Capture the cell that displays the provided text and extract its [x, y] central coordinate. 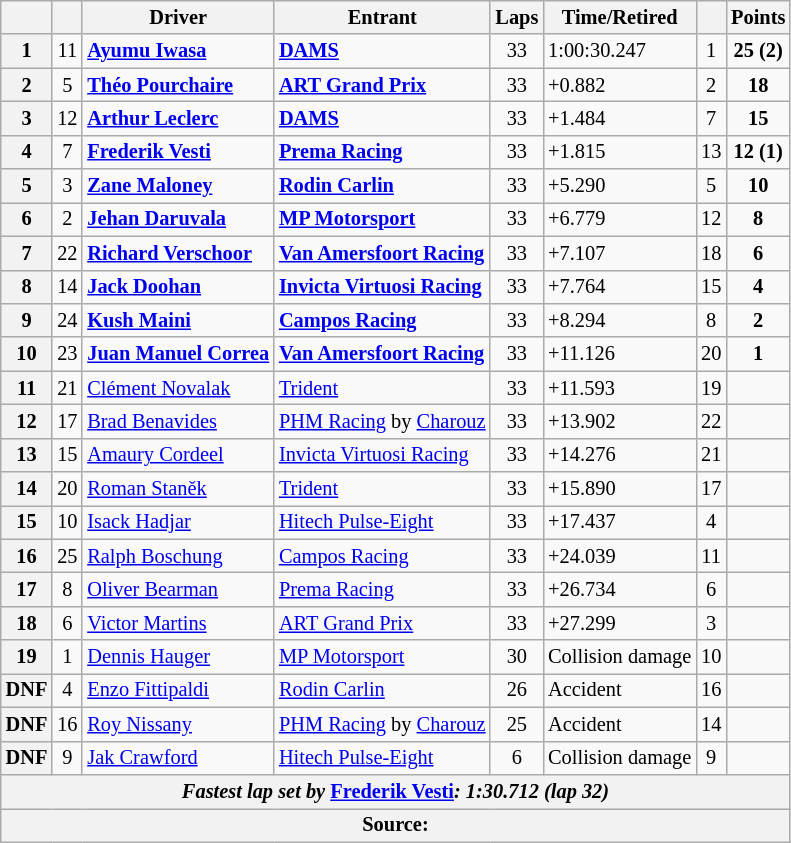
30 [516, 657]
12 (1) [758, 152]
Clément Novalak [178, 388]
Zane Maloney [178, 186]
Enzo Fittipaldi [178, 690]
Frederik Vesti [178, 152]
Arthur Leclerc [178, 118]
Points [758, 17]
Roman Staněk [178, 489]
Isack Hadjar [178, 522]
Driver [178, 17]
Juan Manuel Correa [178, 354]
+8.294 [620, 320]
+1.815 [620, 152]
+11.126 [620, 354]
26 [516, 690]
Ayumu Iwasa [178, 51]
Victor Martins [178, 623]
Oliver Bearman [178, 589]
Brad Benavides [178, 421]
Kush Maini [178, 320]
+17.437 [620, 522]
Fastest lap set by Frederik Vesti: 1:30.712 (lap 32) [396, 791]
Time/Retired [620, 17]
+5.290 [620, 186]
Jack Doohan [178, 287]
1:00:30.247 [620, 51]
Jak Crawford [178, 758]
+27.299 [620, 623]
Amaury Cordeel [178, 455]
Richard Verschoor [178, 253]
Ralph Boschung [178, 556]
Laps [516, 17]
Jehan Daruvala [178, 219]
Source: [396, 825]
+14.276 [620, 455]
23 [67, 354]
+6.779 [620, 219]
+24.039 [620, 556]
+1.484 [620, 118]
Dennis Hauger [178, 657]
+15.890 [620, 489]
+7.107 [620, 253]
+0.882 [620, 85]
+7.764 [620, 287]
Entrant [382, 17]
+13.902 [620, 421]
25 (2) [758, 51]
+26.734 [620, 589]
24 [67, 320]
Théo Pourchaire [178, 85]
Roy Nissany [178, 724]
+11.593 [620, 388]
